Find where the given text appears and provide that cell's center as (X, Y) coordinate. 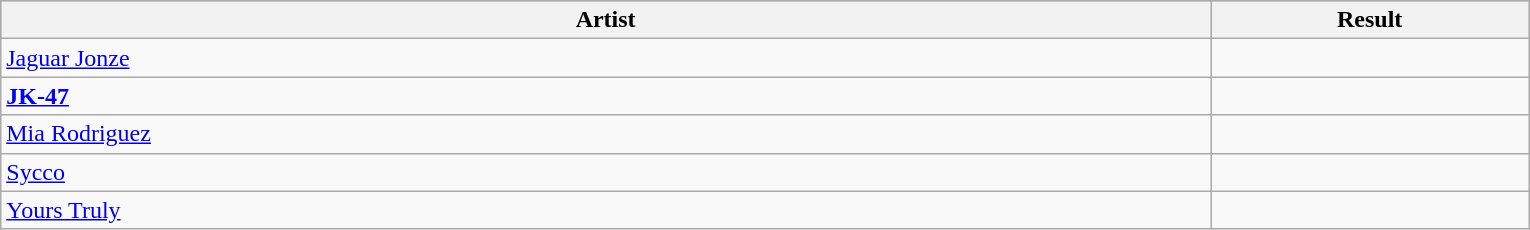
Sycco (606, 172)
Artist (606, 20)
Jaguar Jonze (606, 58)
Yours Truly (606, 210)
Mia Rodriguez (606, 134)
Result (1369, 20)
JK-47 (606, 96)
